Capture the cell that displays the provided text and extract its (x, y) central coordinate. 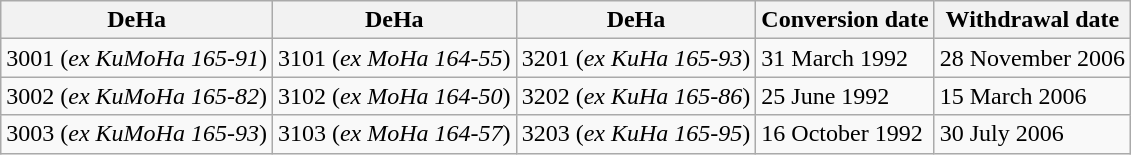
3003 (ex KuMoHa 165-93) (137, 134)
3103 (ex MoHa 164-57) (394, 134)
31 March 1992 (845, 58)
Withdrawal date (1032, 20)
25 June 1992 (845, 96)
3002 (ex KuMoHa 165-82) (137, 96)
15 March 2006 (1032, 96)
3203 (ex KuHa 165-95) (636, 134)
3001 (ex KuMoHa 165-91) (137, 58)
16 October 1992 (845, 134)
3202 (ex KuHa 165-86) (636, 96)
3201 (ex KuHa 165-93) (636, 58)
30 July 2006 (1032, 134)
3101 (ex MoHa 164-55) (394, 58)
3102 (ex MoHa 164-50) (394, 96)
28 November 2006 (1032, 58)
Conversion date (845, 20)
